Locate the cell with the specified text and output its (x, y) center coordinate. 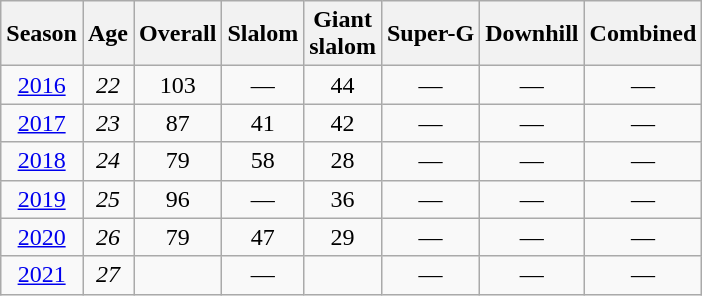
2019 (42, 199)
Age (108, 34)
2017 (42, 123)
47 (263, 237)
25 (108, 199)
58 (263, 161)
2018 (42, 161)
87 (178, 123)
29 (343, 237)
96 (178, 199)
Giantslalom (343, 34)
2016 (42, 85)
Slalom (263, 34)
41 (263, 123)
42 (343, 123)
103 (178, 85)
2021 (42, 275)
22 (108, 85)
Overall (178, 34)
44 (343, 85)
24 (108, 161)
Downhill (532, 34)
28 (343, 161)
Combined (643, 34)
Season (42, 34)
27 (108, 275)
36 (343, 199)
26 (108, 237)
23 (108, 123)
Super-G (430, 34)
2020 (42, 237)
